Find where the given text appears and provide that cell's center as (x, y) coordinate. 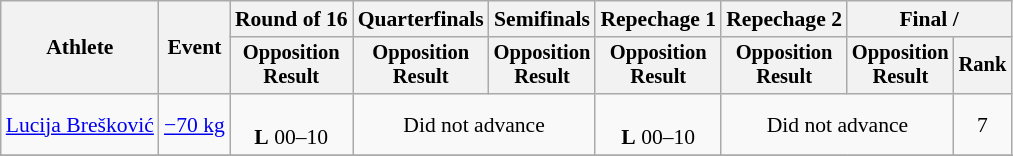
Semifinals (542, 19)
Round of 16 (292, 19)
−70 kg (194, 124)
Repechage 1 (658, 19)
Repechage 2 (784, 19)
Quarterfinals (421, 19)
Rank (983, 66)
Final / (929, 19)
Lucija Brešković (80, 124)
7 (983, 124)
Athlete (80, 48)
Event (194, 48)
